Scan for the cell matching the given text and deliver its (x, y) coordinate at center. 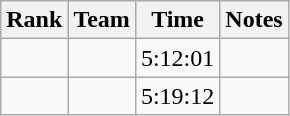
Team (102, 20)
5:19:12 (177, 96)
5:12:01 (177, 58)
Notes (254, 20)
Time (177, 20)
Rank (34, 20)
